Detect which cell encompasses the target text, then output its [X, Y] center coordinate. 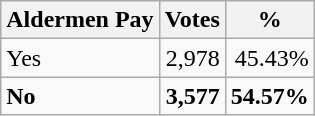
54.57% [270, 96]
% [270, 20]
Votes [192, 20]
3,577 [192, 96]
45.43% [270, 58]
No [80, 96]
Yes [80, 58]
2,978 [192, 58]
Aldermen Pay [80, 20]
